Locate the cell with the specified text and output its [X, Y] center coordinate. 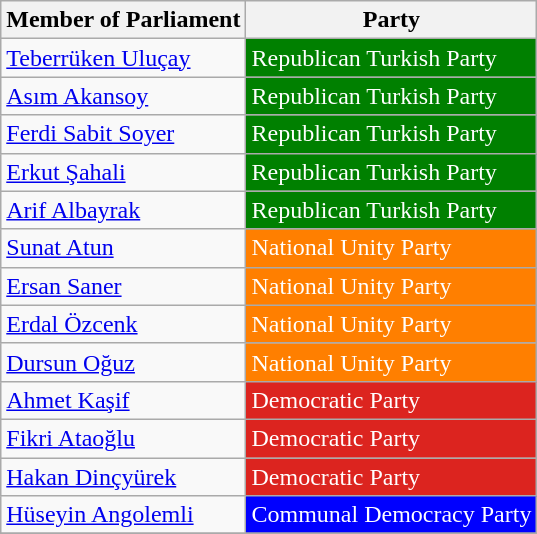
Hakan Dinçyürek [124, 477]
Ferdi Sabit Soyer [124, 134]
Ersan Saner [124, 286]
Arif Albayrak [124, 210]
Ahmet Kaşif [124, 400]
Member of Parliament [124, 20]
Hüseyin Angolemli [124, 515]
Asım Akansoy [124, 96]
Erdal Özcenk [124, 324]
Teberrüken Uluçay [124, 58]
Erkut Şahali [124, 172]
Fikri Ataoğlu [124, 438]
Dursun Oğuz [124, 362]
Communal Democracy Party [392, 515]
Sunat Atun [124, 248]
Party [392, 20]
